Identify which cell holds the provided text, then report its [x, y] central coordinate. 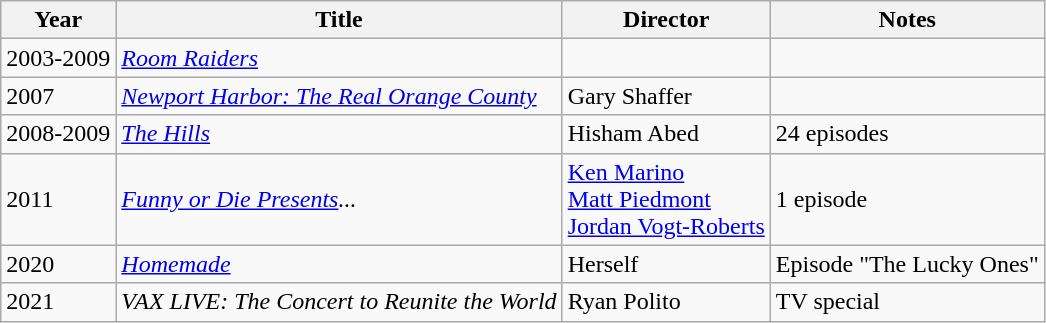
Director [666, 20]
Newport Harbor: The Real Orange County [339, 96]
2007 [58, 96]
2003-2009 [58, 58]
Episode "The Lucky Ones" [907, 264]
2021 [58, 302]
Room Raiders [339, 58]
Hisham Abed [666, 134]
The Hills [339, 134]
Ken MarinoMatt PiedmontJordan Vogt-Roberts [666, 199]
24 episodes [907, 134]
Herself [666, 264]
2008-2009 [58, 134]
Year [58, 20]
1 episode [907, 199]
Funny or Die Presents... [339, 199]
Homemade [339, 264]
Ryan Polito [666, 302]
TV special [907, 302]
2011 [58, 199]
Notes [907, 20]
Title [339, 20]
Gary Shaffer [666, 96]
2020 [58, 264]
VAX LIVE: The Concert to Reunite the World [339, 302]
